Scan for the cell matching the given text and deliver its (x, y) coordinate at center. 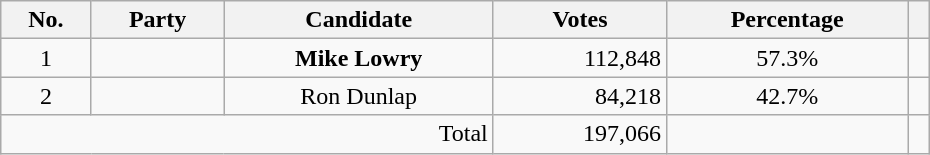
57.3% (788, 58)
Ron Dunlap (358, 96)
Mike Lowry (358, 58)
42.7% (788, 96)
Percentage (788, 20)
No. (46, 20)
Party (158, 20)
Votes (580, 20)
84,218 (580, 96)
Candidate (358, 20)
2 (46, 96)
197,066 (580, 134)
112,848 (580, 58)
1 (46, 58)
Total (248, 134)
